Scan for the cell matching the given text and deliver its [x, y] coordinate at center. 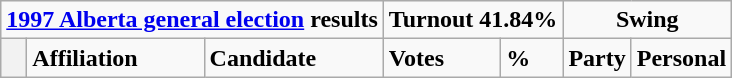
Affiliation [116, 58]
Swing [648, 20]
Personal [681, 58]
Turnout 41.84% [473, 20]
% [532, 58]
Party [597, 58]
Votes [442, 58]
Candidate [294, 58]
1997 Alberta general election results [192, 20]
